Extract the (X, Y) coordinate from the center of the cell holding the provided text.  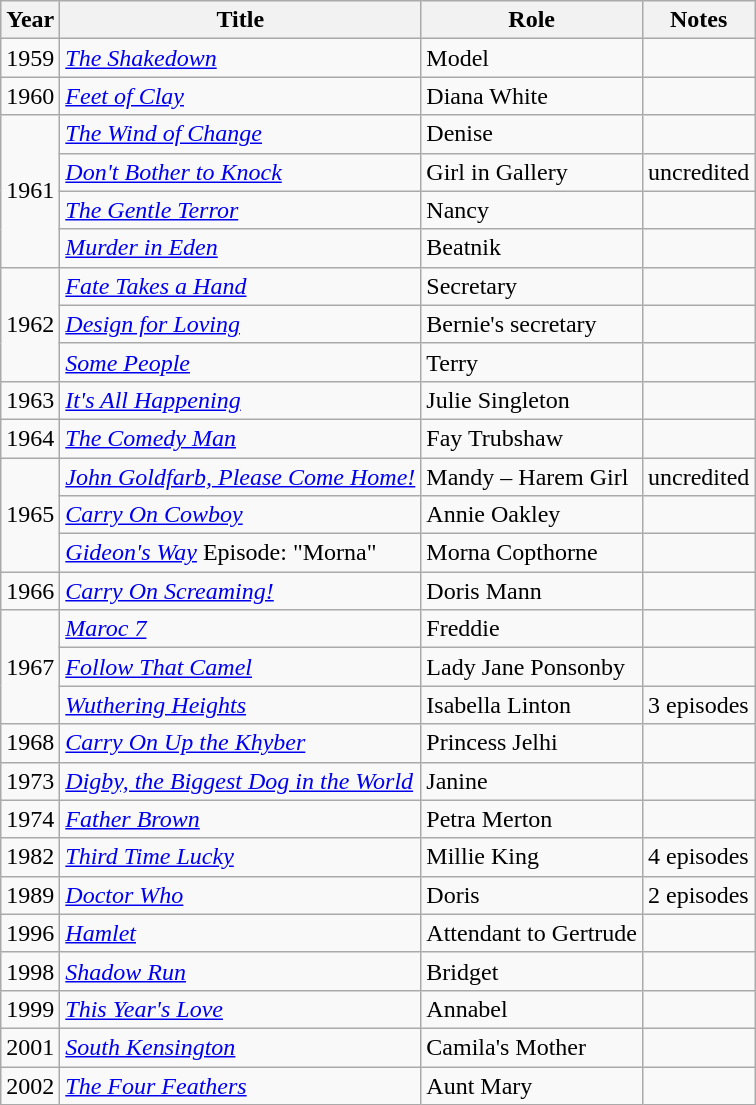
Janine (532, 781)
Beatnik (532, 248)
1982 (30, 857)
Annie Oakley (532, 515)
Princess Jelhi (532, 743)
Design for Loving (240, 324)
Notes (698, 20)
Mandy – Harem Girl (532, 477)
1963 (30, 400)
Doris (532, 895)
Maroc 7 (240, 629)
Third Time Lucky (240, 857)
Role (532, 20)
1962 (30, 324)
Terry (532, 362)
Fay Trubshaw (532, 438)
The Four Feathers (240, 1085)
Doris Mann (532, 591)
The Gentle Terror (240, 210)
Isabella Linton (532, 705)
Bernie's secretary (532, 324)
Father Brown (240, 819)
Denise (532, 134)
John Goldfarb, Please Come Home! (240, 477)
1959 (30, 58)
Diana White (532, 96)
Don't Bother to Knock (240, 172)
Some People (240, 362)
1966 (30, 591)
Secretary (532, 286)
1961 (30, 191)
Attendant to Gertrude (532, 933)
The Shakedown (240, 58)
It's All Happening (240, 400)
1960 (30, 96)
Gideon's Way Episode: "Morna" (240, 553)
Hamlet (240, 933)
Follow That Camel (240, 667)
2 episodes (698, 895)
2001 (30, 1047)
Wuthering Heights (240, 705)
1973 (30, 781)
Bridget (532, 971)
Digby, the Biggest Dog in the World (240, 781)
Doctor Who (240, 895)
2002 (30, 1085)
Model (532, 58)
This Year's Love (240, 1009)
South Kensington (240, 1047)
1989 (30, 895)
Girl in Gallery (532, 172)
4 episodes (698, 857)
Petra Merton (532, 819)
1965 (30, 515)
Millie King (532, 857)
The Wind of Change (240, 134)
Morna Copthorne (532, 553)
1998 (30, 971)
Year (30, 20)
1999 (30, 1009)
Carry On Screaming! (240, 591)
The Comedy Man (240, 438)
1974 (30, 819)
Carry On Up the Khyber (240, 743)
Aunt Mary (532, 1085)
Title (240, 20)
Nancy (532, 210)
Murder in Eden (240, 248)
3 episodes (698, 705)
Annabel (532, 1009)
Julie Singleton (532, 400)
Lady Jane Ponsonby (532, 667)
1968 (30, 743)
1967 (30, 667)
1996 (30, 933)
Carry On Cowboy (240, 515)
Fate Takes a Hand (240, 286)
Camila's Mother (532, 1047)
Shadow Run (240, 971)
Feet of Clay (240, 96)
Freddie (532, 629)
1964 (30, 438)
